From the cell containing the given text, extract its center point as [X, Y] coordinate. 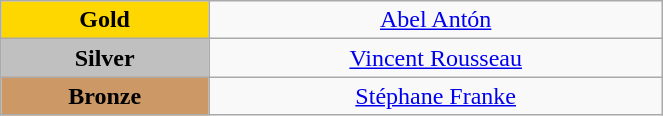
Bronze [105, 96]
Stéphane Franke [435, 96]
Abel Antón [435, 20]
Silver [105, 58]
Gold [105, 20]
Vincent Rousseau [435, 58]
